Capture the cell that displays the provided text and extract its [x, y] central coordinate. 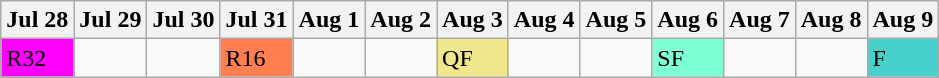
Aug 9 [903, 20]
SF [688, 58]
Aug 4 [544, 20]
QF [473, 58]
R16 [256, 58]
Jul 31 [256, 20]
Aug 7 [760, 20]
Aug 5 [616, 20]
R32 [38, 58]
F [903, 58]
Jul 29 [110, 20]
Aug 1 [329, 20]
Aug 6 [688, 20]
Aug 3 [473, 20]
Aug 8 [831, 20]
Aug 2 [401, 20]
Jul 30 [184, 20]
Jul 28 [38, 20]
